From the cell containing the given text, extract its center point as (x, y) coordinate. 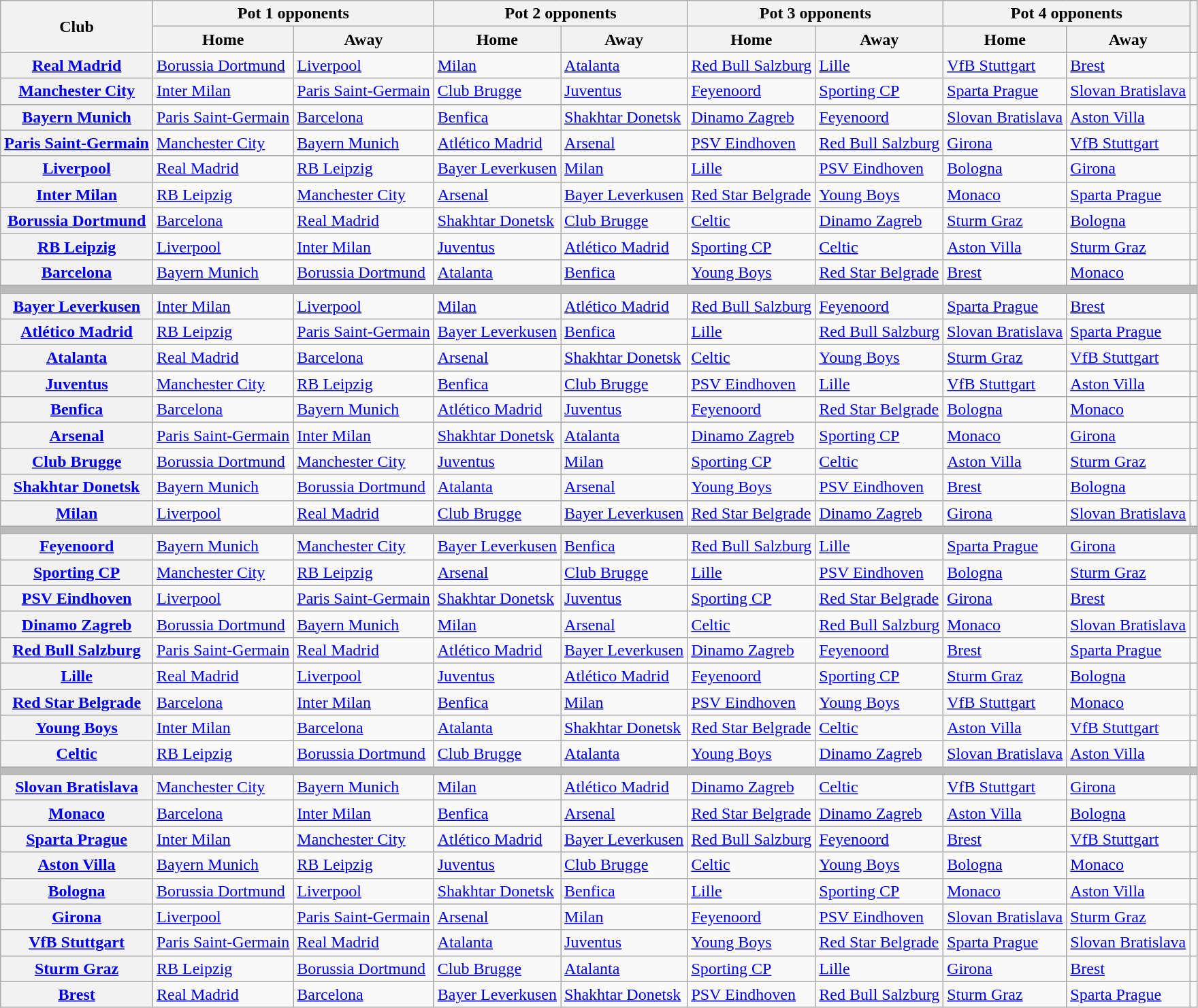
Pot 2 opponents (561, 14)
Pot 3 opponents (815, 14)
Club (77, 27)
Pot 4 opponents (1067, 14)
Pot 1 opponents (293, 14)
